Search for the cell housing the specified text and yield its (X, Y) center coordinate. 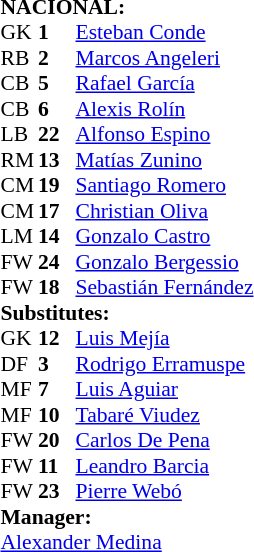
10 (57, 415)
Leandro Barcia (164, 466)
Manager: (126, 517)
18 (57, 287)
3 (57, 364)
Pierre Webó (164, 491)
LB (19, 135)
Alexis Rolín (164, 109)
Marcos Angeleri (164, 58)
RM (19, 160)
LM (19, 237)
1 (57, 33)
Rodrigo Erramuspe (164, 364)
5 (57, 83)
Luis Mejía (164, 339)
12 (57, 339)
Esteban Conde (164, 33)
Carlos De Pena (164, 441)
Gonzalo Bergessio (164, 262)
Luis Aguiar (164, 389)
Christian Oliva (164, 211)
6 (57, 109)
2 (57, 58)
23 (57, 491)
13 (57, 160)
Alfonso Espino (164, 135)
RB (19, 58)
17 (57, 211)
Rafael García (164, 83)
22 (57, 135)
Substitutes: (126, 313)
14 (57, 237)
24 (57, 262)
Gonzalo Castro (164, 237)
Santiago Romero (164, 185)
7 (57, 389)
11 (57, 466)
Matías Zunino (164, 160)
DF (19, 364)
Tabaré Viudez (164, 415)
20 (57, 441)
Sebastián Fernández (164, 287)
19 (57, 185)
